For the text-containing cell, return its midpoint in (x, y) coordinate format. 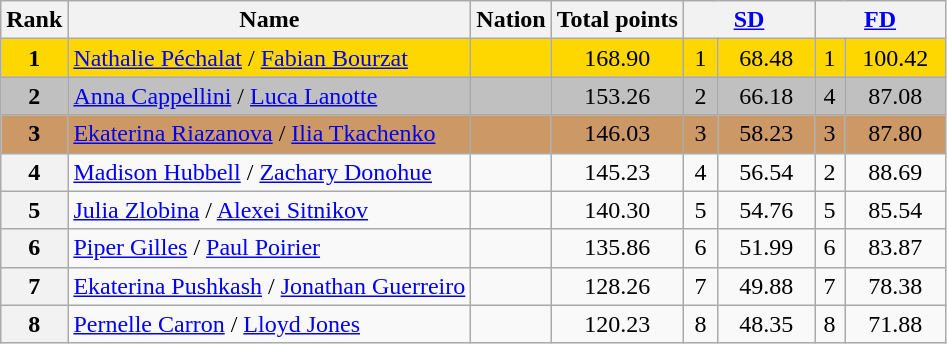
153.26 (617, 96)
SD (748, 20)
Nation (511, 20)
Ekaterina Pushkash / Jonathan Guerreiro (270, 286)
Rank (34, 20)
58.23 (766, 134)
Nathalie Péchalat / Fabian Bourzat (270, 58)
83.87 (896, 248)
87.80 (896, 134)
Total points (617, 20)
FD (880, 20)
Ekaterina Riazanova / Ilia Tkachenko (270, 134)
88.69 (896, 172)
51.99 (766, 248)
71.88 (896, 324)
Anna Cappellini / Luca Lanotte (270, 96)
68.48 (766, 58)
54.76 (766, 210)
78.38 (896, 286)
Madison Hubbell / Zachary Donohue (270, 172)
100.42 (896, 58)
120.23 (617, 324)
Name (270, 20)
56.54 (766, 172)
168.90 (617, 58)
Pernelle Carron / Lloyd Jones (270, 324)
49.88 (766, 286)
Piper Gilles / Paul Poirier (270, 248)
87.08 (896, 96)
128.26 (617, 286)
135.86 (617, 248)
Julia Zlobina / Alexei Sitnikov (270, 210)
140.30 (617, 210)
85.54 (896, 210)
145.23 (617, 172)
48.35 (766, 324)
146.03 (617, 134)
66.18 (766, 96)
